From the cell containing the given text, extract its center point as (X, Y) coordinate. 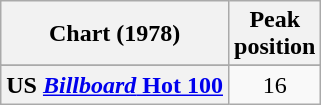
US Billboard Hot 100 (115, 85)
Chart (1978) (115, 34)
16 (275, 85)
Peakposition (275, 34)
